Capture the cell that displays the provided text and extract its [X, Y] central coordinate. 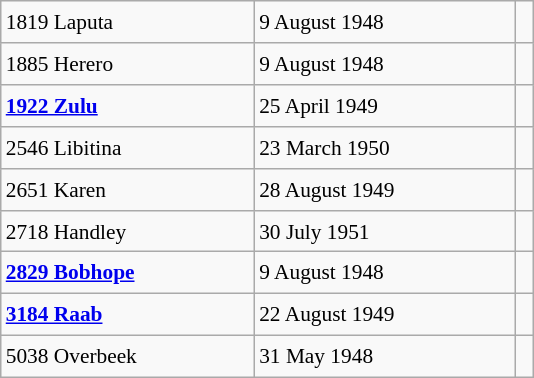
22 August 1949 [384, 315]
1922 Zulu [128, 106]
23 March 1950 [384, 148]
1885 Herero [128, 64]
2651 Karen [128, 189]
28 August 1949 [384, 189]
5038 Overbeek [128, 357]
31 May 1948 [384, 357]
2546 Libitina [128, 148]
30 July 1951 [384, 231]
2718 Handley [128, 231]
2829 Bobhope [128, 273]
25 April 1949 [384, 106]
1819 Laputa [128, 22]
3184 Raab [128, 315]
